Search for the cell housing the specified text and yield its [x, y] center coordinate. 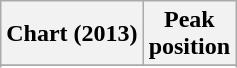
Chart (2013) [72, 34]
Peakposition [189, 34]
